Return the [x, y] coordinate for the center point of the cell that contains the specified text.  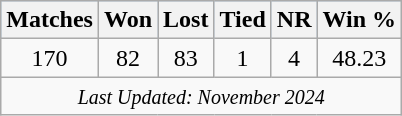
Win % [360, 20]
Matches [50, 20]
48.23 [360, 58]
1 [242, 58]
Lost [186, 20]
Last Updated: November 2024 [202, 96]
NR [294, 20]
Tied [242, 20]
82 [128, 58]
170 [50, 58]
83 [186, 58]
Won [128, 20]
4 [294, 58]
